Identify which cell holds the provided text, then report its (x, y) central coordinate. 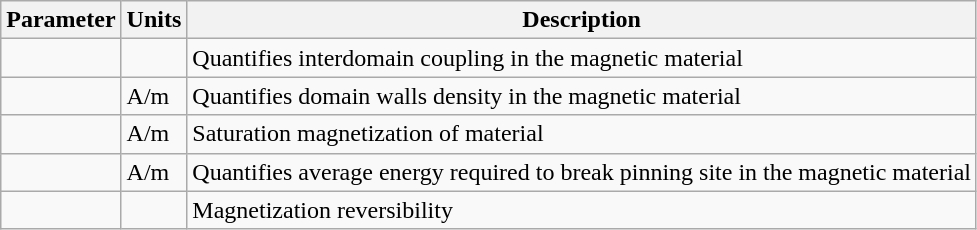
Description (582, 20)
Quantifies interdomain coupling in the magnetic material (582, 58)
Quantifies domain walls density in the magnetic material (582, 96)
Quantifies average energy required to break pinning site in the magnetic material (582, 172)
Parameter (61, 20)
Magnetization reversibility (582, 210)
Saturation magnetization of material (582, 134)
Units (154, 20)
